Detect which cell encompasses the target text, then output its [x, y] center coordinate. 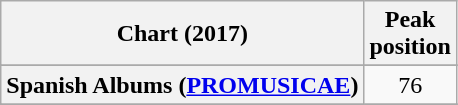
Spanish Albums (PROMUSICAE) [182, 85]
Chart (2017) [182, 34]
Peak position [410, 34]
76 [410, 85]
